Detect which cell encompasses the target text, then output its (X, Y) center coordinate. 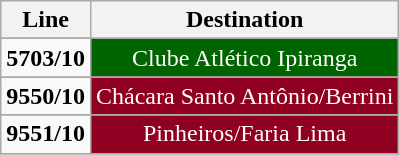
Pinheiros/Faria Lima (244, 134)
Destination (244, 20)
Chácara Santo Antônio/Berrini (244, 96)
9550/10 (46, 96)
9551/10 (46, 134)
Line (46, 20)
Clube Atlético Ipiranga (244, 58)
5703/10 (46, 58)
